Capture the cell that displays the provided text and extract its (X, Y) central coordinate. 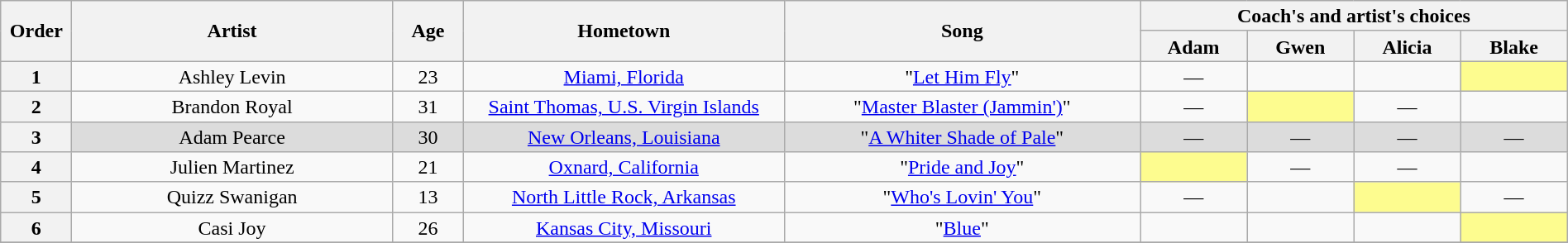
Quizz Swanigan (232, 197)
Casi Joy (232, 228)
Gwen (1300, 46)
6 (36, 228)
2 (36, 106)
"A Whiter Shade of Pale" (963, 137)
"Master Blaster (Jammin')" (963, 106)
Alicia (1408, 46)
5 (36, 197)
Kansas City, Missouri (624, 228)
23 (428, 76)
New Orleans, Louisiana (624, 137)
North Little Rock, Arkansas (624, 197)
"Blue" (963, 228)
Julien Martinez (232, 167)
Hometown (624, 31)
Order (36, 31)
Adam (1194, 46)
Blake (1513, 46)
Oxnard, California (624, 167)
Brandon Royal (232, 106)
30 (428, 137)
3 (36, 137)
Ashley Levin (232, 76)
21 (428, 167)
Adam Pearce (232, 137)
26 (428, 228)
Age (428, 31)
31 (428, 106)
Saint Thomas, U.S. Virgin Islands (624, 106)
"Who's Lovin' You" (963, 197)
1 (36, 76)
13 (428, 197)
"Let Him Fly" (963, 76)
Coach's and artist's choices (1355, 17)
4 (36, 167)
Song (963, 31)
"Pride and Joy" (963, 167)
Miami, Florida (624, 76)
Artist (232, 31)
